Determine the (X, Y) coordinate at the center of the cell enclosing the given text.  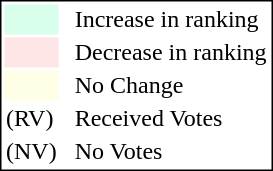
No Votes (170, 151)
Increase in ranking (170, 19)
(NV) (31, 151)
Received Votes (170, 119)
Decrease in ranking (170, 53)
(RV) (31, 119)
No Change (170, 85)
